Extract the [X, Y] coordinate from the center of the cell holding the provided text.  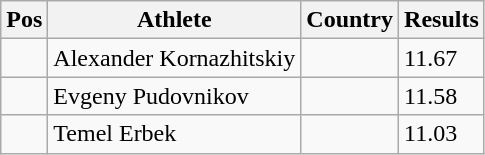
Evgeny Pudovnikov [174, 96]
Pos [24, 20]
Alexander Kornazhitskiy [174, 58]
11.67 [442, 58]
Results [442, 20]
Country [350, 20]
Temel Erbek [174, 134]
11.58 [442, 96]
11.03 [442, 134]
Athlete [174, 20]
